Detect which cell encompasses the target text, then output its [X, Y] center coordinate. 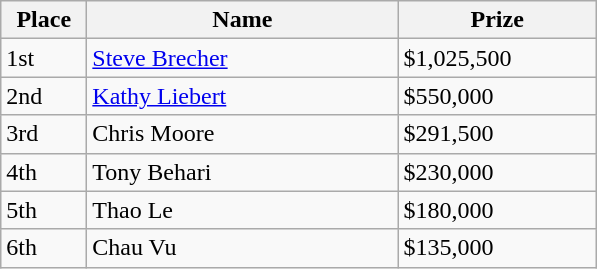
$135,000 [498, 248]
3rd [44, 134]
5th [44, 210]
Thao Le [242, 210]
4th [44, 172]
$180,000 [498, 210]
1st [44, 58]
Chris Moore [242, 134]
$550,000 [498, 96]
6th [44, 248]
Name [242, 20]
Chau Vu [242, 248]
Kathy Liebert [242, 96]
2nd [44, 96]
$1,025,500 [498, 58]
Steve Brecher [242, 58]
Prize [498, 20]
Place [44, 20]
$291,500 [498, 134]
$230,000 [498, 172]
Tony Behari [242, 172]
